Identify which cell holds the provided text, then report its (x, y) central coordinate. 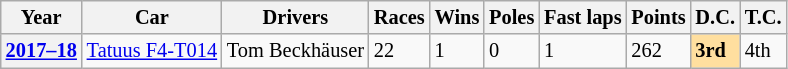
Fast laps (582, 17)
262 (658, 51)
22 (400, 51)
Tatuus F4-T014 (152, 51)
0 (512, 51)
Year (42, 17)
3rd (716, 51)
Poles (512, 17)
Tom Beckhäuser (296, 51)
2017–18 (42, 51)
Car (152, 17)
D.C. (716, 17)
T.C. (764, 17)
Wins (458, 17)
Points (658, 17)
Races (400, 17)
Drivers (296, 17)
4th (764, 51)
